From the cell containing the given text, extract its center point as (X, Y) coordinate. 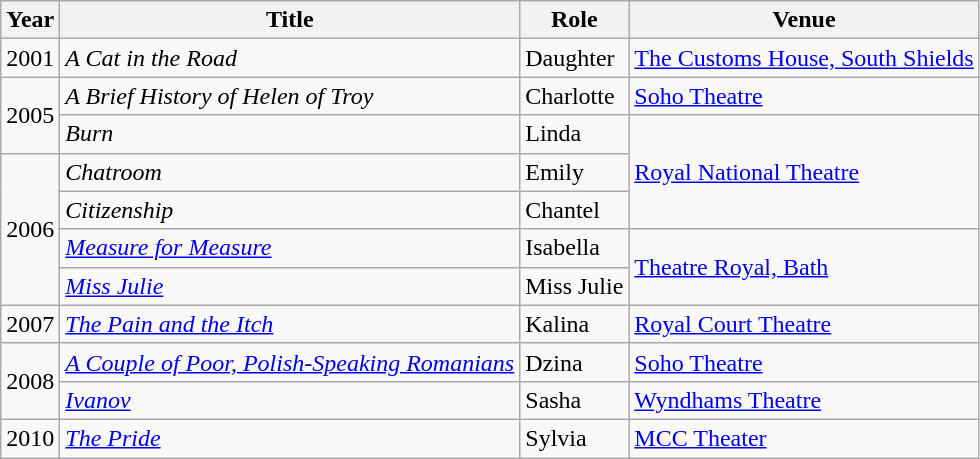
2001 (30, 58)
Year (30, 20)
A Couple of Poor, Polish-Speaking Romanians (290, 362)
Citizenship (290, 210)
The Pride (290, 438)
Ivanov (290, 400)
2010 (30, 438)
Royal National Theatre (804, 172)
Wyndhams Theatre (804, 400)
The Customs House, South Shields (804, 58)
Role (574, 20)
Emily (574, 172)
2006 (30, 229)
2007 (30, 324)
Chantel (574, 210)
Daughter (574, 58)
Kalina (574, 324)
Linda (574, 134)
The Pain and the Itch (290, 324)
Sasha (574, 400)
Venue (804, 20)
Burn (290, 134)
Chatroom (290, 172)
A Brief History of Helen of Troy (290, 96)
Measure for Measure (290, 248)
Dzina (574, 362)
Theatre Royal, Bath (804, 267)
2008 (30, 381)
Isabella (574, 248)
Royal Court Theatre (804, 324)
MCC Theater (804, 438)
2005 (30, 115)
Sylvia (574, 438)
A Cat in the Road (290, 58)
Title (290, 20)
Charlotte (574, 96)
